Output the [X, Y] coordinate of the center of the cell containing the given text.  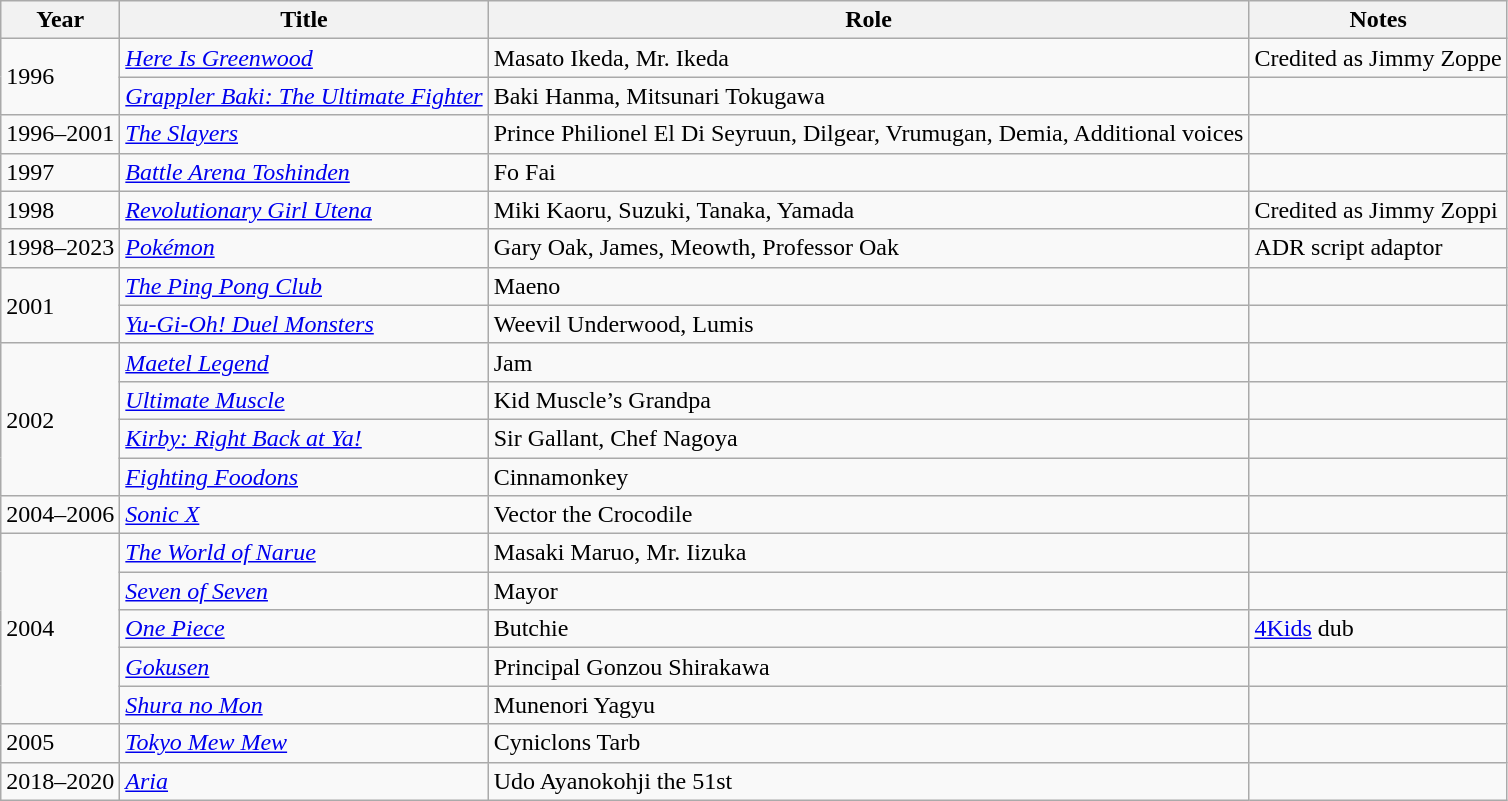
Tokyo Mew Mew [304, 743]
The Ping Pong Club [304, 286]
Credited as Jimmy Zoppi [1378, 210]
Fo Fai [868, 172]
Butchie [868, 629]
Notes [1378, 20]
Masaki Maruo, Mr. Iizuka [868, 553]
Prince Philionel El Di Seyruun, Dilgear, Vrumugan, Demia, Additional voices [868, 134]
Seven of Seven [304, 591]
Role [868, 20]
2005 [60, 743]
Jam [868, 362]
Ultimate Muscle [304, 400]
1997 [60, 172]
The World of Narue [304, 553]
1998 [60, 210]
Sonic X [304, 515]
1996 [60, 77]
One Piece [304, 629]
Maetel Legend [304, 362]
Maeno [868, 286]
Revolutionary Girl Utena [304, 210]
Cinnamonkey [868, 477]
Sir Gallant, Chef Nagoya [868, 438]
Vector the Crocodile [868, 515]
Year [60, 20]
Aria [304, 781]
The Slayers [304, 134]
Here Is Greenwood [304, 58]
2018–2020 [60, 781]
Credited as Jimmy Zoppe [1378, 58]
Gokusen [304, 667]
1998–2023 [60, 248]
Miki Kaoru, Suzuki, Tanaka, Yamada [868, 210]
Munenori Yagyu [868, 705]
Masato Ikeda, Mr. Ikeda [868, 58]
2001 [60, 305]
2004–2006 [60, 515]
Fighting Foodons [304, 477]
Principal Gonzou Shirakawa [868, 667]
Battle Arena Toshinden [304, 172]
Grappler Baki: The Ultimate Fighter [304, 96]
Pokémon [304, 248]
Mayor [868, 591]
Shura no Mon [304, 705]
Weevil Underwood, Lumis [868, 324]
Udo Ayanokohji the 51st [868, 781]
Title [304, 20]
Baki Hanma, Mitsunari Tokugawa [868, 96]
4Kids dub [1378, 629]
ADR script adaptor [1378, 248]
1996–2001 [60, 134]
Kirby: Right Back at Ya! [304, 438]
2004 [60, 629]
Yu-Gi-Oh! Duel Monsters [304, 324]
Cyniclons Tarb [868, 743]
Kid Muscle’s Grandpa [868, 400]
2002 [60, 419]
Gary Oak, James, Meowth, Professor Oak [868, 248]
